Pinpoint the cell where the given text exists, returning its (X, Y) midpoint coordinate. 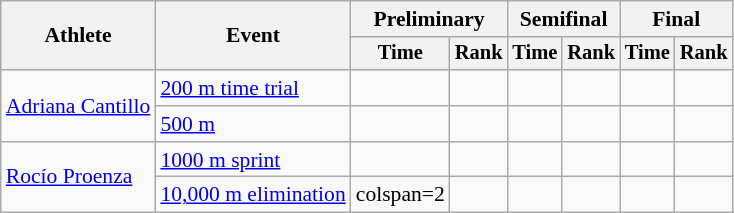
Rocío Proenza (78, 178)
1000 m sprint (252, 160)
Athlete (78, 36)
Preliminary (430, 19)
10,000 m elimination (252, 195)
200 m time trial (252, 88)
colspan=2 (400, 195)
500 m (252, 124)
Event (252, 36)
Adriana Cantillo (78, 106)
Semifinal (563, 19)
Final (676, 19)
